From the cell containing the given text, extract its center point as [x, y] coordinate. 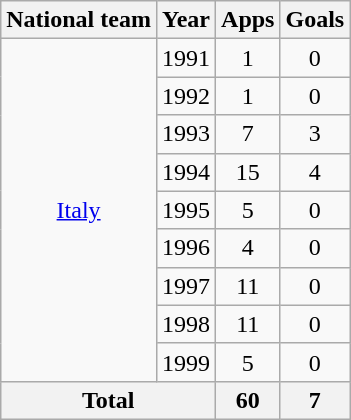
Italy [79, 210]
1993 [186, 134]
Apps [248, 20]
Goals [315, 20]
Year [186, 20]
National team [79, 20]
60 [248, 400]
Total [108, 400]
3 [315, 134]
1994 [186, 172]
15 [248, 172]
1996 [186, 248]
1991 [186, 58]
1999 [186, 362]
1992 [186, 96]
1997 [186, 286]
1995 [186, 210]
1998 [186, 324]
